For the text-containing cell, return its midpoint in [X, Y] coordinate format. 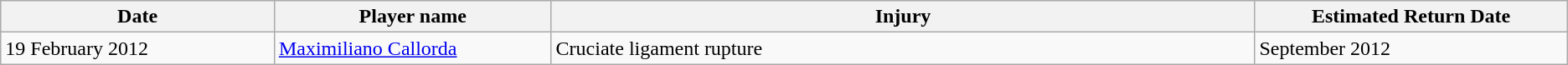
Maximiliano Callorda [412, 48]
Player name [412, 17]
Date [137, 17]
Cruciate ligament rupture [903, 48]
Estimated Return Date [1411, 17]
19 February 2012 [137, 48]
September 2012 [1411, 48]
Injury [903, 17]
